Scan for the cell matching the given text and deliver its [X, Y] coordinate at center. 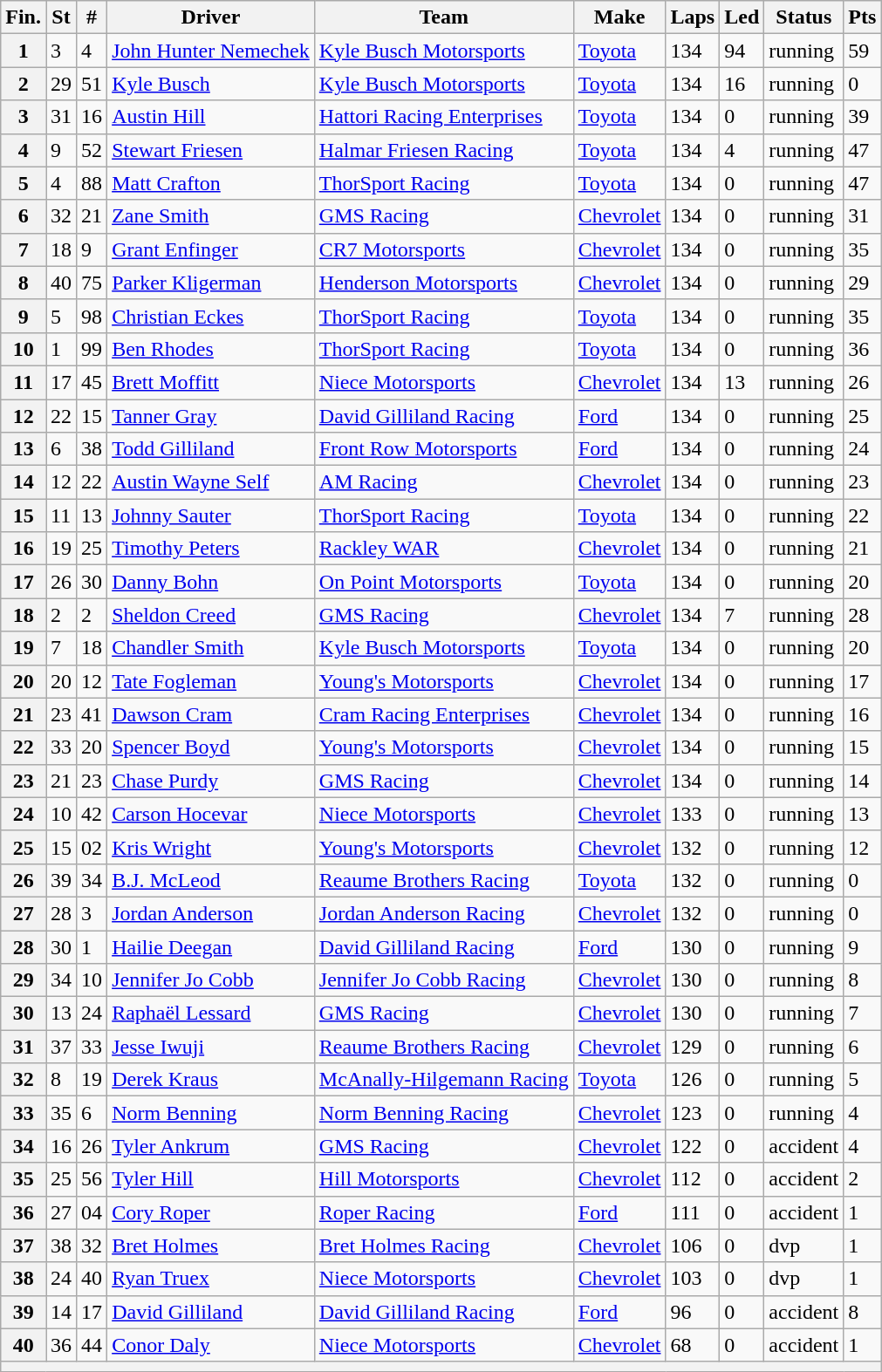
Status [804, 17]
John Hunter Nemechek [211, 51]
Conor Daly [211, 1345]
Brett Moffitt [211, 382]
Sheldon Creed [211, 615]
Bret Holmes [211, 1246]
103 [693, 1279]
David Gilliland [211, 1312]
Jennifer Jo Cobb Racing [443, 980]
Kyle Busch [211, 84]
Austin Wayne Self [211, 482]
Ben Rhodes [211, 349]
122 [693, 1146]
75 [92, 283]
68 [693, 1345]
Tyler Ankrum [211, 1146]
Dawson Cram [211, 714]
98 [92, 316]
Make [619, 17]
41 [92, 714]
McAnally-Hilgemann Racing [443, 1080]
Tate Fogleman [211, 681]
Front Row Motorsports [443, 449]
Todd Gilliland [211, 449]
94 [742, 51]
Carson Hocevar [211, 814]
Hailie Deegan [211, 946]
Ryan Truex [211, 1279]
88 [92, 183]
Johnny Sauter [211, 515]
123 [693, 1113]
Zane Smith [211, 216]
Derek Kraus [211, 1080]
52 [92, 150]
Stewart Friesen [211, 150]
Hill Motorsports [443, 1179]
Pts [862, 17]
Roper Racing [443, 1212]
51 [92, 84]
112 [693, 1179]
Led [742, 17]
45 [92, 382]
Chandler Smith [211, 648]
106 [693, 1246]
Jordan Anderson Racing [443, 913]
Driver [211, 17]
133 [693, 814]
B.J. McLeod [211, 880]
Tanner Gray [211, 416]
Danny Bohn [211, 582]
Grant Enfinger [211, 249]
Jesse Iwuji [211, 1047]
Raphaël Lessard [211, 1014]
AM Racing [443, 482]
Spencer Boyd [211, 747]
Christian Eckes [211, 316]
Jennifer Jo Cobb [211, 980]
Norm Benning [211, 1113]
Hattori Racing Enterprises [443, 117]
Parker Kligerman [211, 283]
42 [92, 814]
Cram Racing Enterprises [443, 714]
56 [92, 1179]
Austin Hill [211, 117]
Halmar Friesen Racing [443, 150]
04 [92, 1212]
44 [92, 1345]
Norm Benning Racing [443, 1113]
On Point Motorsports [443, 582]
Chase Purdy [211, 781]
Tyler Hill [211, 1179]
Jordan Anderson [211, 913]
02 [92, 847]
99 [92, 349]
St [61, 17]
# [92, 17]
Fin. [24, 17]
Timothy Peters [211, 549]
Bret Holmes Racing [443, 1246]
Laps [693, 17]
Cory Roper [211, 1212]
129 [693, 1047]
Team [443, 17]
Rackley WAR [443, 549]
111 [693, 1212]
Kris Wright [211, 847]
CR7 Motorsports [443, 249]
96 [693, 1312]
Matt Crafton [211, 183]
59 [862, 51]
126 [693, 1080]
Henderson Motorsports [443, 283]
